Provide the [X, Y] coordinate of the cell's center where the given text is located.  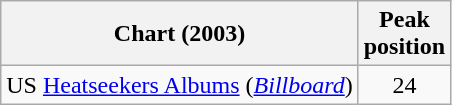
Chart (2003) [180, 34]
Peakposition [404, 34]
24 [404, 85]
US Heatseekers Albums (Billboard) [180, 85]
